Extract the (X, Y) coordinate from the center of the cell holding the provided text.  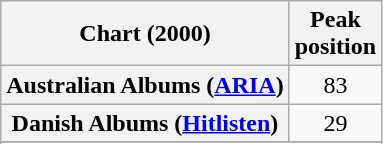
Australian Albums (ARIA) (145, 85)
29 (335, 123)
Chart (2000) (145, 34)
Danish Albums (Hitlisten) (145, 123)
Peakposition (335, 34)
83 (335, 85)
